Find where the given text appears and provide that cell's center as (x, y) coordinate. 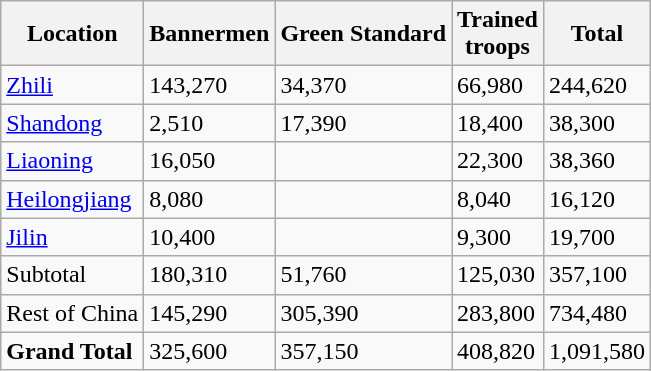
357,100 (596, 275)
Total (596, 34)
38,360 (596, 161)
180,310 (210, 275)
19,700 (596, 237)
8,040 (498, 199)
Shandong (72, 123)
Bannermen (210, 34)
408,820 (498, 351)
Green Standard (364, 34)
145,290 (210, 313)
Rest of China (72, 313)
10,400 (210, 237)
16,050 (210, 161)
283,800 (498, 313)
734,480 (596, 313)
38,300 (596, 123)
Jilin (72, 237)
34,370 (364, 85)
Heilongjiang (72, 199)
244,620 (596, 85)
Trainedtroops (498, 34)
1,091,580 (596, 351)
22,300 (498, 161)
357,150 (364, 351)
Location (72, 34)
9,300 (498, 237)
143,270 (210, 85)
2,510 (210, 123)
Subtotal (72, 275)
125,030 (498, 275)
Grand Total (72, 351)
8,080 (210, 199)
305,390 (364, 313)
51,760 (364, 275)
Liaoning (72, 161)
16,120 (596, 199)
18,400 (498, 123)
17,390 (364, 123)
325,600 (210, 351)
Zhili (72, 85)
66,980 (498, 85)
